Search for the cell housing the specified text and yield its [x, y] center coordinate. 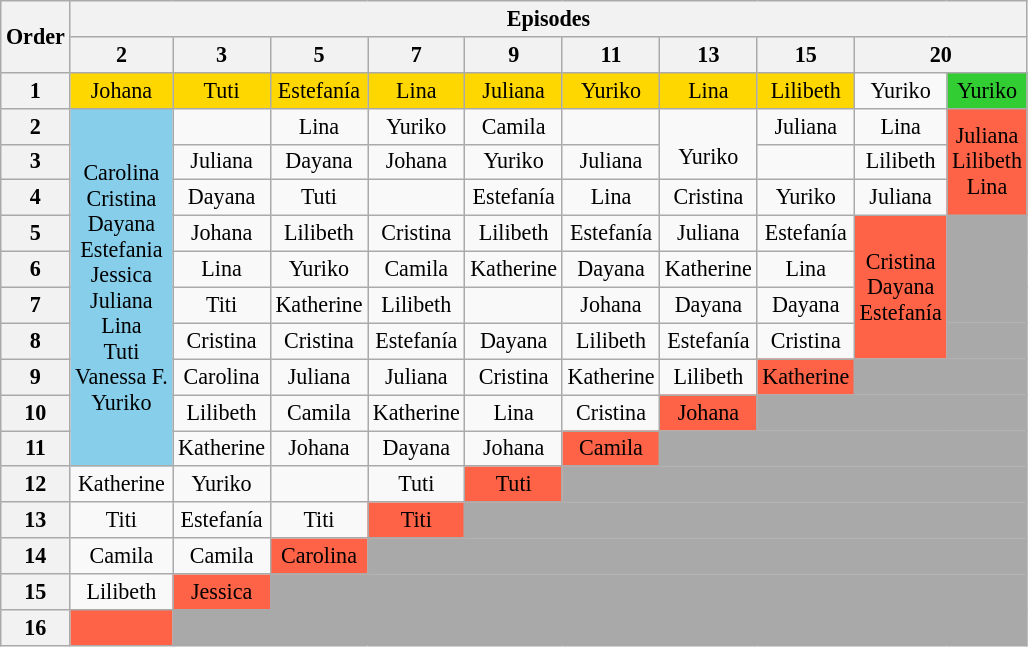
16 [36, 627]
14 [36, 556]
JulianaLilibethLina [987, 162]
20 [940, 54]
4 [36, 198]
12 [36, 484]
10 [36, 412]
Carolina Cristina Dayana Estefania Jessica Juliana Lina Tuti Vanessa F. Yuriko [122, 287]
1 [36, 90]
6 [36, 269]
CristinaDayanaEstefanía [900, 286]
8 [36, 341]
Episodes [548, 18]
Order [36, 36]
Jessica [222, 591]
